Detect which cell encompasses the target text, then output its (X, Y) center coordinate. 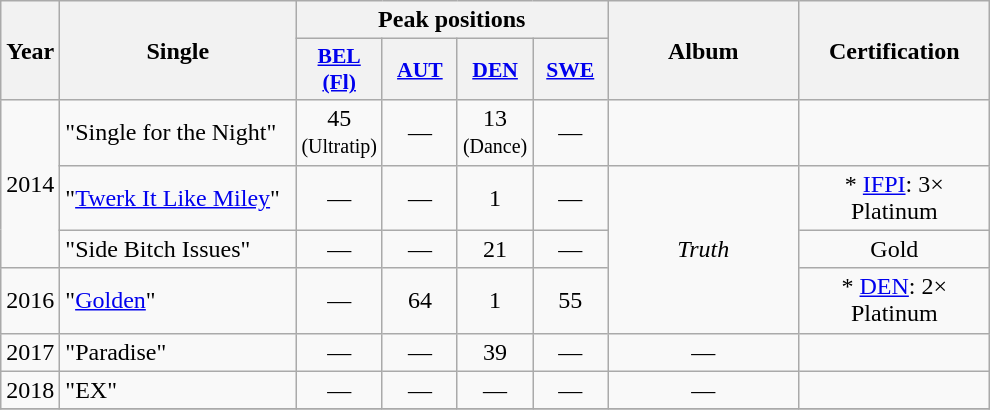
AUT (420, 70)
"EX" (178, 390)
Year (30, 50)
Peak positions (452, 20)
BEL (Fl) (340, 70)
Single (178, 50)
Album (704, 50)
* IFPI: 3× Platinum (894, 198)
2017 (30, 352)
45(Ultratip) (340, 132)
* DEN: 2× Platinum (894, 300)
2014 (30, 184)
SWE (570, 70)
2018 (30, 390)
"Side Bitch Issues" (178, 249)
"Twerk It Like Miley" (178, 198)
Truth (704, 249)
DEN (494, 70)
21 (494, 249)
"Golden" (178, 300)
2016 (30, 300)
64 (420, 300)
55 (570, 300)
"Single for the Night" (178, 132)
"Paradise" (178, 352)
Gold (894, 249)
Certification (894, 50)
39 (494, 352)
13(Dance) (494, 132)
